Determine the [X, Y] coordinate at the center of the cell enclosing the given text.  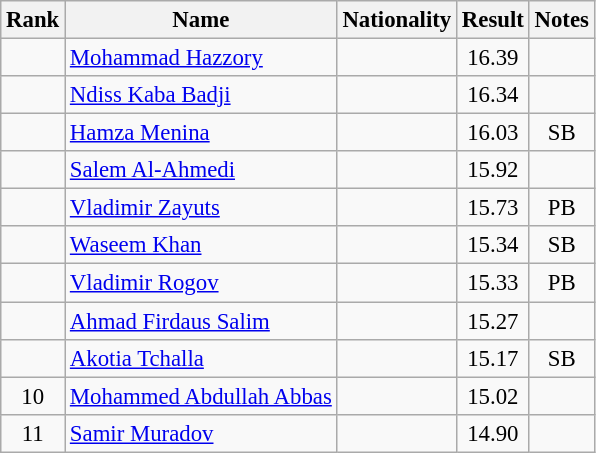
11 [33, 433]
Ahmad Firdaus Salim [202, 321]
15.17 [494, 358]
10 [33, 396]
Hamza Menina [202, 133]
Mohammad Hazzory [202, 58]
Rank [33, 20]
15.92 [494, 170]
14.90 [494, 433]
Salem Al-Ahmedi [202, 170]
Waseem Khan [202, 245]
Notes [562, 20]
15.33 [494, 283]
Vladimir Zayuts [202, 208]
Nationality [396, 20]
Akotia Tchalla [202, 358]
Result [494, 20]
Ndiss Kaba Badji [202, 95]
15.02 [494, 396]
Mohammed Abdullah Abbas [202, 396]
16.39 [494, 58]
Vladimir Rogov [202, 283]
Name [202, 20]
Samir Muradov [202, 433]
15.27 [494, 321]
16.03 [494, 133]
15.34 [494, 245]
15.73 [494, 208]
16.34 [494, 95]
